Determine the (x, y) coordinate at the center of the cell enclosing the given text.  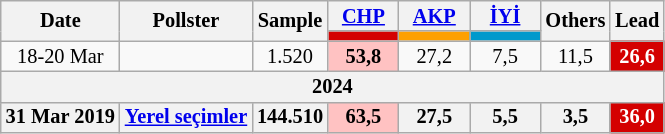
31 Mar 2019 (60, 118)
7,5 (506, 56)
Lead (637, 20)
11,5 (576, 56)
Yerel seçimler (186, 118)
144.510 (290, 118)
36,0 (637, 118)
İYİ (506, 16)
1.520 (290, 56)
Sample (290, 20)
27,2 (434, 56)
AKP (434, 16)
Others (576, 20)
CHP (364, 16)
26,6 (637, 56)
27,5 (434, 118)
53,8 (364, 56)
5,5 (506, 118)
Date (60, 20)
63,5 (364, 118)
Pollster (186, 20)
18-20 Mar (60, 56)
3,5 (576, 118)
2024 (332, 86)
